Output the [x, y] coordinate of the center of the cell containing the given text.  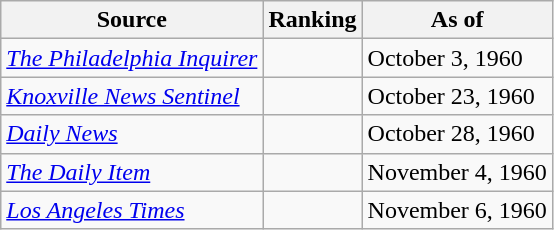
Knoxville News Sentinel [132, 96]
Los Angeles Times [132, 210]
November 6, 1960 [457, 210]
Ranking [312, 20]
October 3, 1960 [457, 58]
The Daily Item [132, 172]
As of [457, 20]
The Philadelphia Inquirer [132, 58]
Source [132, 20]
Daily News [132, 134]
October 28, 1960 [457, 134]
October 23, 1960 [457, 96]
November 4, 1960 [457, 172]
